Identify which cell holds the provided text, then report its (X, Y) central coordinate. 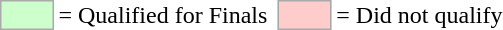
= Qualified for Finals (163, 15)
